Provide the [X, Y] coordinate of the cell's center where the given text is located.  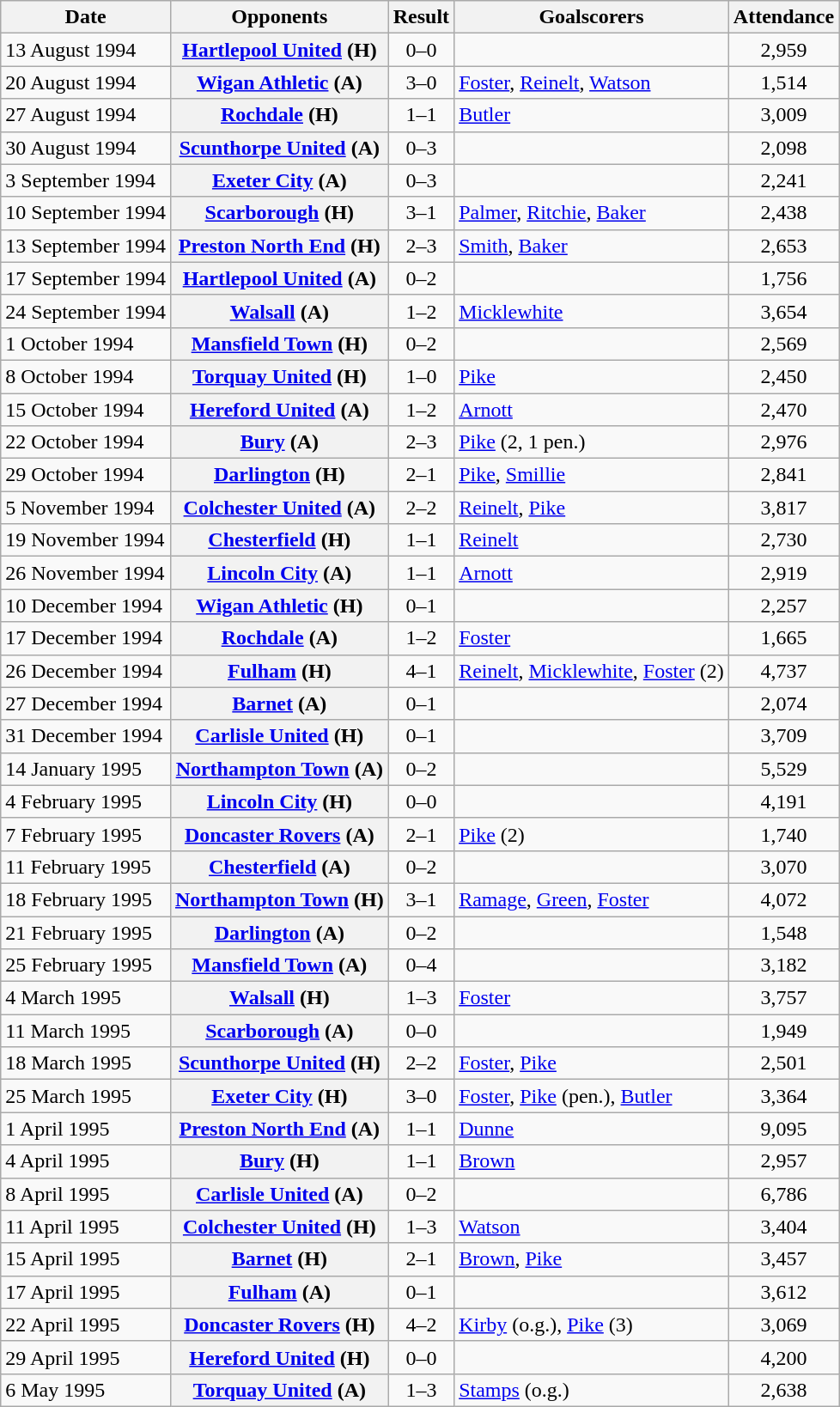
2,638 [783, 1390]
Brown, Pike [592, 1259]
4 April 1995 [86, 1161]
2,730 [783, 540]
Walsall (H) [279, 998]
Colchester United (H) [279, 1227]
2,919 [783, 573]
Reinelt, Micklewhite, Foster (2) [592, 671]
Northampton Town (A) [279, 769]
1,514 [783, 82]
Doncaster Rovers (A) [279, 834]
13 September 1994 [86, 246]
Pike [592, 376]
Scarborough (H) [279, 213]
17 April 1995 [86, 1292]
14 January 1995 [86, 769]
27 August 1994 [86, 115]
Pike (2) [592, 834]
3,817 [783, 508]
Hartlepool United (H) [279, 50]
Pike, Smillie [592, 475]
Lincoln City (A) [279, 573]
Palmer, Ritchie, Baker [592, 213]
15 April 1995 [86, 1259]
22 April 1995 [86, 1325]
Foster, Pike (pen.), Butler [592, 1096]
2,841 [783, 475]
Smith, Baker [592, 246]
19 November 1994 [86, 540]
7 February 1995 [86, 834]
24 September 1994 [86, 311]
Mansfield Town (H) [279, 344]
Chesterfield (A) [279, 867]
1,665 [783, 638]
3,612 [783, 1292]
2,241 [783, 180]
20 August 1994 [86, 82]
29 April 1995 [86, 1357]
2,653 [783, 246]
1 October 1994 [86, 344]
2,470 [783, 410]
Barnet (A) [279, 703]
31 December 1994 [86, 736]
2,098 [783, 148]
Doncaster Rovers (H) [279, 1325]
3,457 [783, 1259]
Pike (2, 1 pen.) [592, 442]
10 September 1994 [86, 213]
Walsall (A) [279, 311]
3 September 1994 [86, 180]
25 February 1995 [86, 965]
Mansfield Town (A) [279, 965]
Hartlepool United (A) [279, 278]
3,654 [783, 311]
Torquay United (A) [279, 1390]
4,737 [783, 671]
18 February 1995 [86, 899]
8 October 1994 [86, 376]
3,070 [783, 867]
Stamps (o.g.) [592, 1390]
18 March 1995 [86, 1063]
1–0 [421, 376]
Darlington (A) [279, 932]
Attendance [783, 17]
25 March 1995 [86, 1096]
30 August 1994 [86, 148]
11 February 1995 [86, 867]
Wigan Athletic (H) [279, 606]
Hereford United (H) [279, 1357]
3,364 [783, 1096]
4,072 [783, 899]
26 November 1994 [86, 573]
Micklewhite [592, 311]
Exeter City (H) [279, 1096]
6,786 [783, 1194]
5,529 [783, 769]
1,756 [783, 278]
1,949 [783, 1031]
4–2 [421, 1325]
Preston North End (H) [279, 246]
9,095 [783, 1129]
3,757 [783, 998]
Exeter City (A) [279, 180]
Brown [592, 1161]
Darlington (H) [279, 475]
Colchester United (A) [279, 508]
Reinelt, Pike [592, 508]
Fulham (H) [279, 671]
2,976 [783, 442]
13 August 1994 [86, 50]
Foster, Pike [592, 1063]
4,200 [783, 1357]
Rochdale (H) [279, 115]
1 April 1995 [86, 1129]
5 November 1994 [86, 508]
Reinelt [592, 540]
Bury (A) [279, 442]
4 March 1995 [86, 998]
4–1 [421, 671]
Butler [592, 115]
2,257 [783, 606]
2,501 [783, 1063]
Dunne [592, 1129]
Foster, Reinelt, Watson [592, 82]
Goalscorers [592, 17]
Chesterfield (H) [279, 540]
3,009 [783, 115]
Torquay United (H) [279, 376]
Watson [592, 1227]
26 December 1994 [86, 671]
2,959 [783, 50]
Preston North End (A) [279, 1129]
Wigan Athletic (A) [279, 82]
22 October 1994 [86, 442]
Carlisle United (A) [279, 1194]
27 December 1994 [86, 703]
Opponents [279, 17]
17 December 1994 [86, 638]
11 March 1995 [86, 1031]
2,569 [783, 344]
Scunthorpe United (A) [279, 148]
2,438 [783, 213]
3,069 [783, 1325]
4,191 [783, 801]
21 February 1995 [86, 932]
1,548 [783, 932]
1,740 [783, 834]
0–4 [421, 965]
Lincoln City (H) [279, 801]
6 May 1995 [86, 1390]
Result [421, 17]
Date [86, 17]
Hereford United (A) [279, 410]
15 October 1994 [86, 410]
2,074 [783, 703]
10 December 1994 [86, 606]
2,450 [783, 376]
Kirby (o.g.), Pike (3) [592, 1325]
17 September 1994 [86, 278]
8 April 1995 [86, 1194]
Bury (H) [279, 1161]
Scarborough (A) [279, 1031]
Scunthorpe United (H) [279, 1063]
Carlisle United (H) [279, 736]
Fulham (A) [279, 1292]
4 February 1995 [86, 801]
Northampton Town (H) [279, 899]
3,709 [783, 736]
Ramage, Green, Foster [592, 899]
3,182 [783, 965]
11 April 1995 [86, 1227]
Barnet (H) [279, 1259]
29 October 1994 [86, 475]
3,404 [783, 1227]
2,957 [783, 1161]
Rochdale (A) [279, 638]
